Locate the cell with the specified text and output its (X, Y) center coordinate. 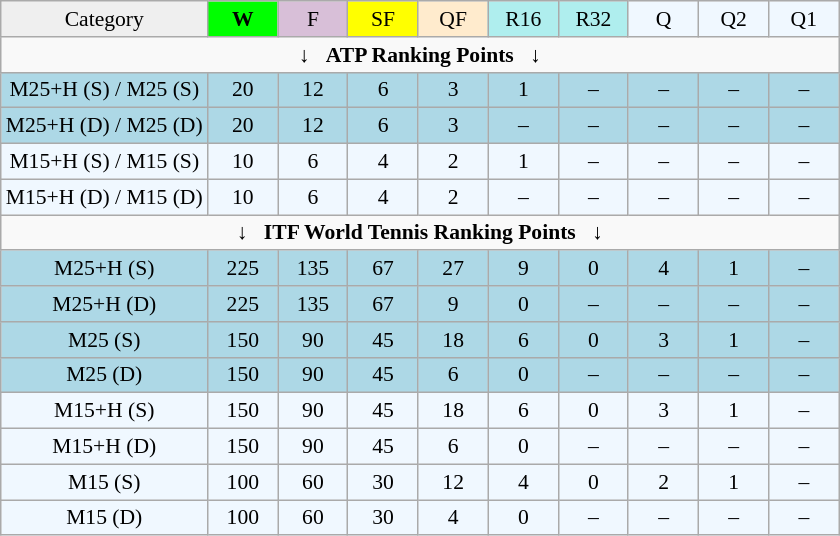
M25 (S) (104, 340)
SF (383, 19)
W (243, 19)
Q (663, 19)
M25 (D) (104, 375)
QF (453, 19)
M15+H (D) (104, 447)
M25+H (S) / M25 (S) (104, 90)
M25+H (S) (104, 269)
F (313, 19)
27 (453, 269)
M15 (S) (104, 482)
↓ ITF World Tennis Ranking Points ↓ (420, 233)
M15+H (S) / M15 (S) (104, 162)
M15 (D) (104, 518)
Q2 (734, 19)
M15+H (S) (104, 411)
↓ ATP Ranking Points ↓ (420, 55)
R16 (523, 19)
M25+H (D) / M25 (D) (104, 126)
Q1 (804, 19)
R32 (593, 19)
M15+H (D) / M15 (D) (104, 197)
M25+H (D) (104, 304)
Category (104, 19)
